Extract the [x, y] coordinate from the center of the cell holding the provided text.  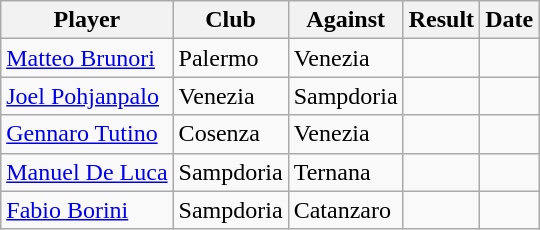
Club [230, 20]
Manuel De Luca [87, 172]
Result [441, 20]
Matteo Brunori [87, 58]
Palermo [230, 58]
Player [87, 20]
Cosenza [230, 134]
Against [346, 20]
Joel Pohjanpalo [87, 96]
Ternana [346, 172]
Catanzaro [346, 210]
Date [510, 20]
Gennaro Tutino [87, 134]
Fabio Borini [87, 210]
